Identify which cell holds the provided text, then report its [x, y] central coordinate. 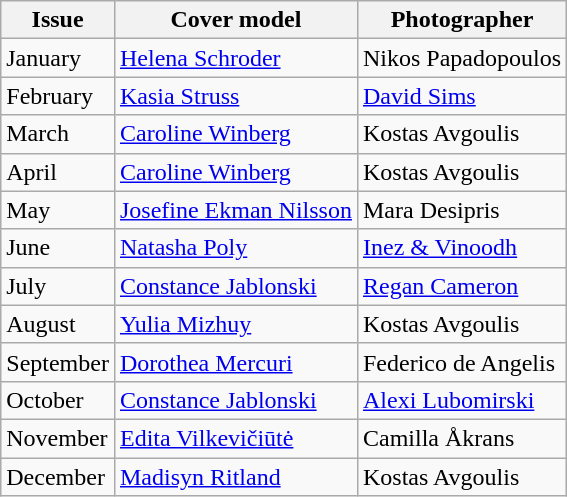
October [58, 400]
January [58, 58]
December [58, 477]
July [58, 286]
Federico de Angelis [462, 362]
Kasia Struss [236, 96]
Cover model [236, 20]
Camilla Åkrans [462, 438]
Photographer [462, 20]
Edita Vilkevičiūtė [236, 438]
David Sims [462, 96]
Dorothea Mercuri [236, 362]
September [58, 362]
Inez & Vinoodh [462, 248]
June [58, 248]
March [58, 134]
November [58, 438]
Josefine Ekman Nilsson [236, 210]
Helena Schroder [236, 58]
Nikos Papadopoulos [462, 58]
May [58, 210]
Natasha Poly [236, 248]
August [58, 324]
Issue [58, 20]
Alexi Lubomirski [462, 400]
Mara Desipris [462, 210]
Yulia Mizhuy [236, 324]
February [58, 96]
Regan Cameron [462, 286]
April [58, 172]
Madisyn Ritland [236, 477]
